For the text-containing cell, return its midpoint in (X, Y) coordinate format. 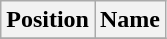
Name (130, 20)
Position (48, 20)
